Capture the cell that displays the provided text and extract its [X, Y] central coordinate. 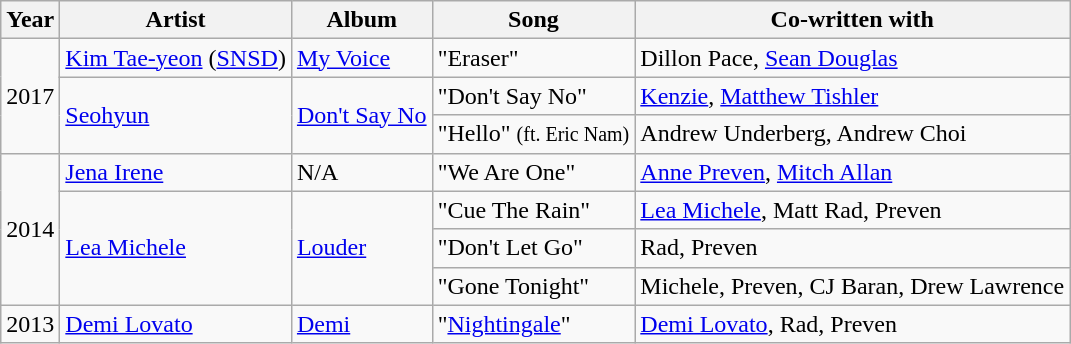
Andrew Underberg, Andrew Choi [852, 134]
Louder [362, 248]
"We Are One" [534, 172]
2017 [30, 96]
Artist [176, 20]
Album [362, 20]
My Voice [362, 58]
Year [30, 20]
Song [534, 20]
Kim Tae-yeon (SNSD) [176, 58]
"Cue The Rain" [534, 210]
Lea Michele, Matt Rad, Preven [852, 210]
"Hello" (ft. Eric Nam) [534, 134]
Rad, Preven [852, 248]
Jena Irene [176, 172]
"Don't Say No" [534, 96]
Demi [362, 324]
Seohyun [176, 115]
Demi Lovato [176, 324]
Michele, Preven, CJ Baran, Drew Lawrence [852, 286]
N/A [362, 172]
Lea Michele [176, 248]
2014 [30, 229]
"Gone Tonight" [534, 286]
Anne Preven, Mitch Allan [852, 172]
"Nightingale" [534, 324]
"Eraser" [534, 58]
Dillon Pace, Sean Douglas [852, 58]
Demi Lovato, Rad, Preven [852, 324]
"Don't Let Go" [534, 248]
Co-written with [852, 20]
2013 [30, 324]
Don't Say No [362, 115]
Kenzie, Matthew Tishler [852, 96]
